Return the [x, y] coordinate for the center point of the cell that contains the specified text.  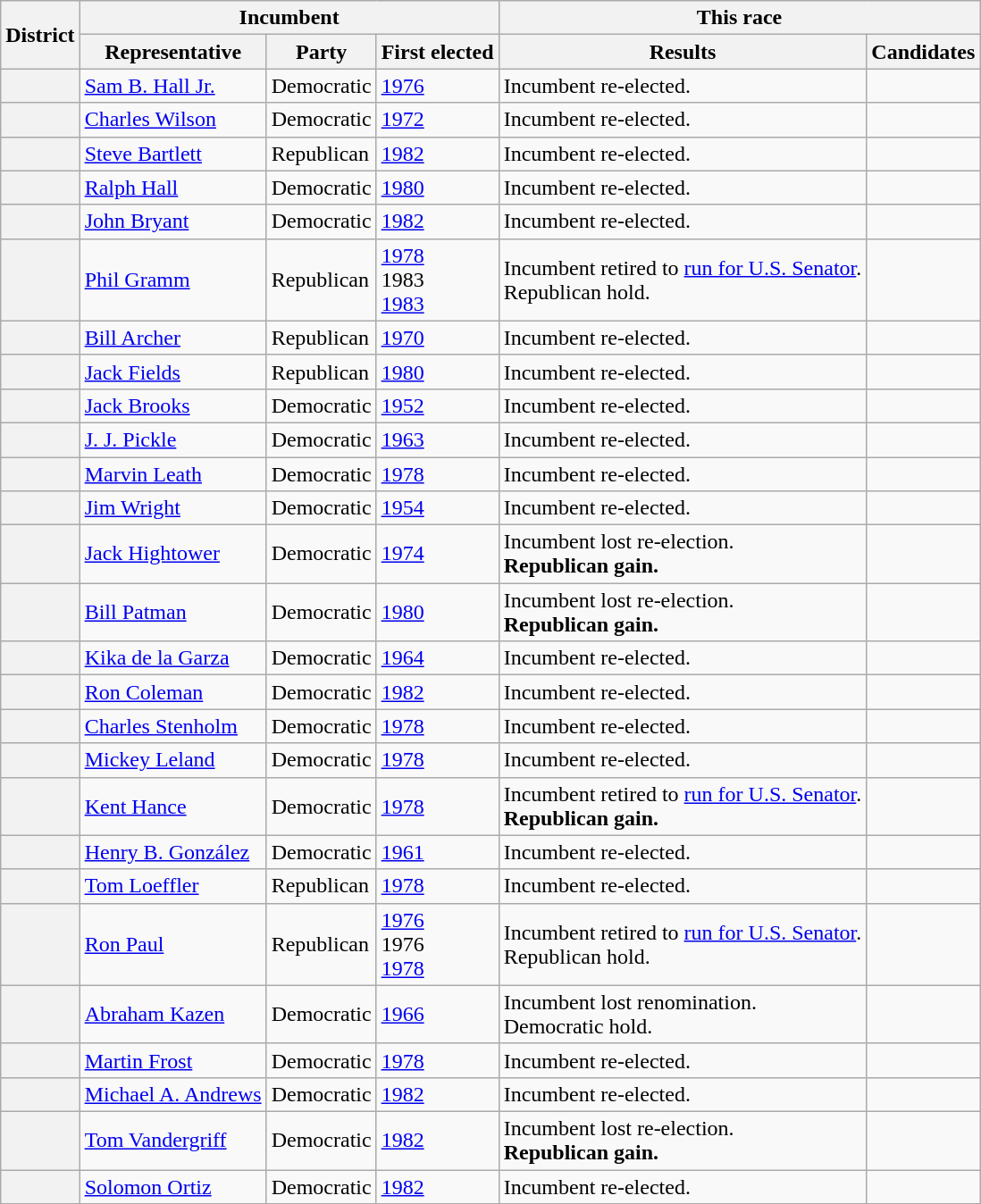
Martin Frost [173, 1060]
John Bryant [173, 222]
This race [740, 18]
Incumbent [289, 18]
Ron Coleman [173, 692]
Representative [173, 52]
Kent Hance [173, 806]
Results [683, 52]
Charles Wilson [173, 120]
J. J. Pickle [173, 439]
1952 [438, 406]
Jack Fields [173, 372]
Candidates [924, 52]
Ralph Hall [173, 188]
1961 [438, 852]
Kika de la Garza [173, 658]
Bill Patman [173, 613]
Marvin Leath [173, 474]
Party [322, 52]
Tom Vandergriff [173, 1140]
1974 [438, 554]
Michael A. Andrews [173, 1094]
1970 [438, 338]
1964 [438, 658]
1966 [438, 1015]
1963 [438, 439]
District [40, 35]
Jim Wright [173, 508]
19781983 1983 [438, 280]
Incumbent lost renomination.Democratic hold. [683, 1015]
Ron Paul [173, 944]
Solomon Ortiz [173, 1187]
1976 1976 1978 [438, 944]
Bill Archer [173, 338]
Abraham Kazen [173, 1015]
First elected [438, 52]
Henry B. González [173, 852]
Jack Brooks [173, 406]
Sam B. Hall Jr. [173, 86]
1954 [438, 508]
Charles Stenholm [173, 726]
1976 [438, 86]
Mickey Leland [173, 760]
1972 [438, 120]
Steve Bartlett [173, 154]
Tom Loeffler [173, 886]
Phil Gramm [173, 280]
Incumbent retired to run for U.S. Senator.Republican gain. [683, 806]
Jack Hightower [173, 554]
